From the cell containing the given text, extract its center point as (x, y) coordinate. 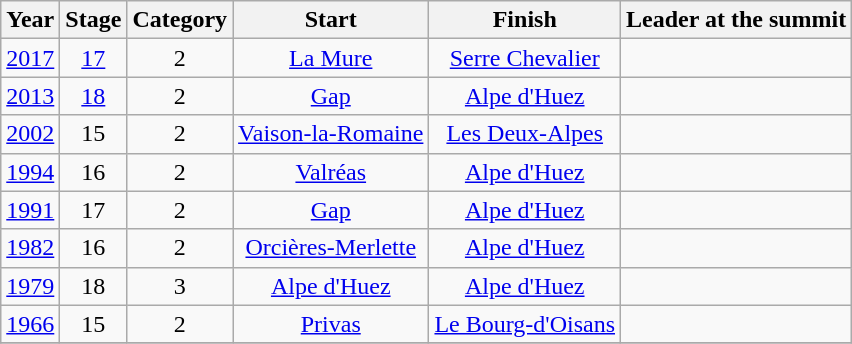
Valréas (331, 172)
Orcières-Merlette (331, 248)
1979 (30, 286)
Leader at the summit (736, 20)
Serre Chevalier (525, 58)
Stage (94, 20)
Category (180, 20)
3 (180, 286)
2017 (30, 58)
Year (30, 20)
Finish (525, 20)
La Mure (331, 58)
1982 (30, 248)
1991 (30, 210)
2013 (30, 96)
Vaison-la-Romaine (331, 134)
Privas (331, 324)
Les Deux-Alpes (525, 134)
Start (331, 20)
Le Bourg-d'Oisans (525, 324)
1994 (30, 172)
2002 (30, 134)
1966 (30, 324)
